From the cell containing the given text, extract its center point as [X, Y] coordinate. 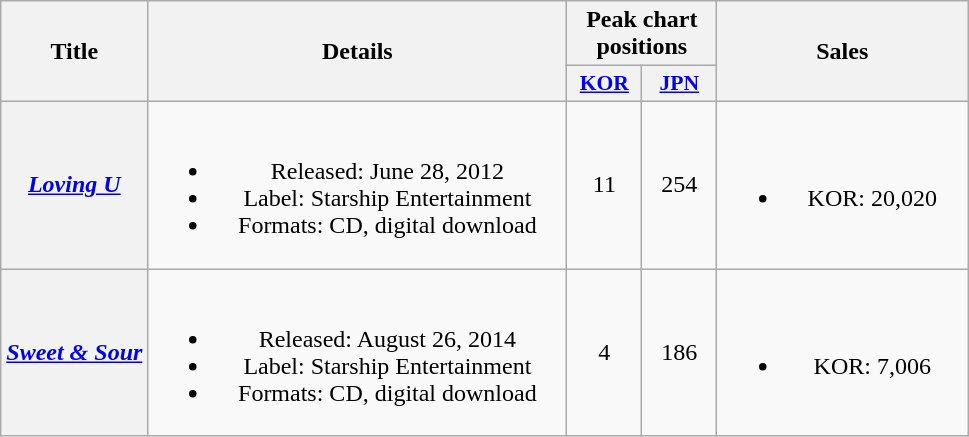
254 [680, 184]
4 [604, 352]
Released: June 28, 2012Label: Starship EntertainmentFormats: CD, digital download [358, 184]
Sales [842, 52]
KOR: 20,020 [842, 184]
11 [604, 184]
KOR [604, 84]
JPN [680, 84]
186 [680, 352]
KOR: 7,006 [842, 352]
Released: August 26, 2014Label: Starship EntertainmentFormats: CD, digital download [358, 352]
Loving U [74, 184]
Title [74, 52]
Sweet & Sour [74, 352]
Details [358, 52]
Peak chart positions [642, 34]
